Pinpoint the cell where the given text exists, returning its (X, Y) midpoint coordinate. 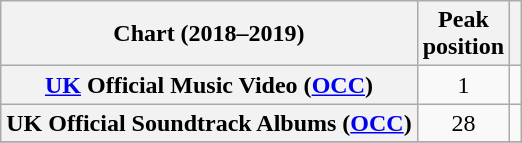
28 (463, 123)
1 (463, 85)
UK Official Soundtrack Albums (OCC) (209, 123)
UK Official Music Video (OCC) (209, 85)
Peakposition (463, 34)
Chart (2018–2019) (209, 34)
